Extract the (x, y) coordinate from the center of the cell holding the provided text.  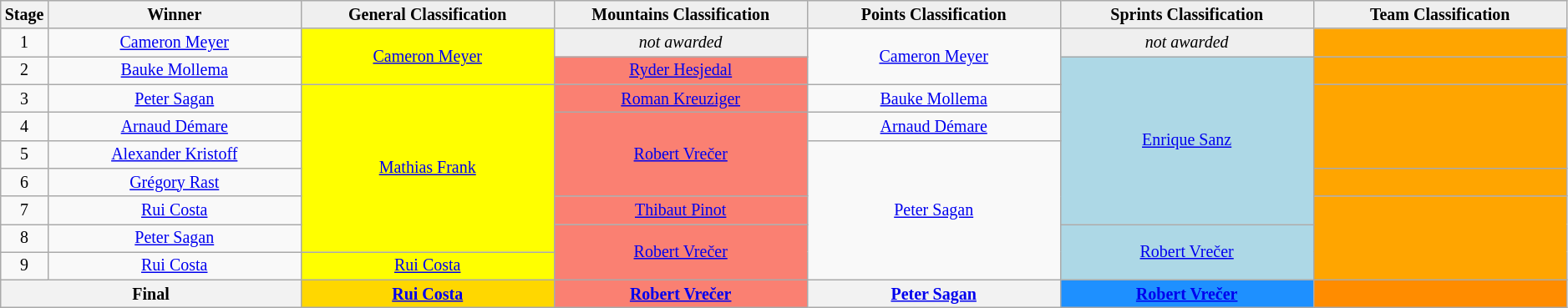
Enrique Sanz (1186, 140)
Mountains Classification (680, 15)
1 (25, 43)
7 (25, 210)
Mathias Frank (428, 169)
Grégory Rast (174, 182)
General Classification (428, 15)
9 (25, 265)
4 (25, 127)
2 (25, 70)
Final (150, 294)
8 (25, 239)
Thibaut Pinot (680, 210)
Points Classification (934, 15)
Stage (25, 15)
Roman Kreuziger (680, 98)
Team Classification (1440, 15)
5 (25, 154)
Sprints Classification (1186, 15)
6 (25, 182)
Ryder Hesjedal (680, 70)
Alexander Kristoff (174, 154)
3 (25, 98)
Winner (174, 15)
